Capture the cell that displays the provided text and extract its [x, y] central coordinate. 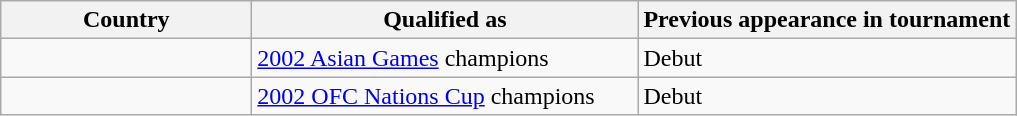
2002 OFC Nations Cup champions [445, 96]
Qualified as [445, 20]
Country [126, 20]
2002 Asian Games champions [445, 58]
Previous appearance in tournament [827, 20]
